Provide the (X, Y) coordinate of the cell's center where the given text is located.  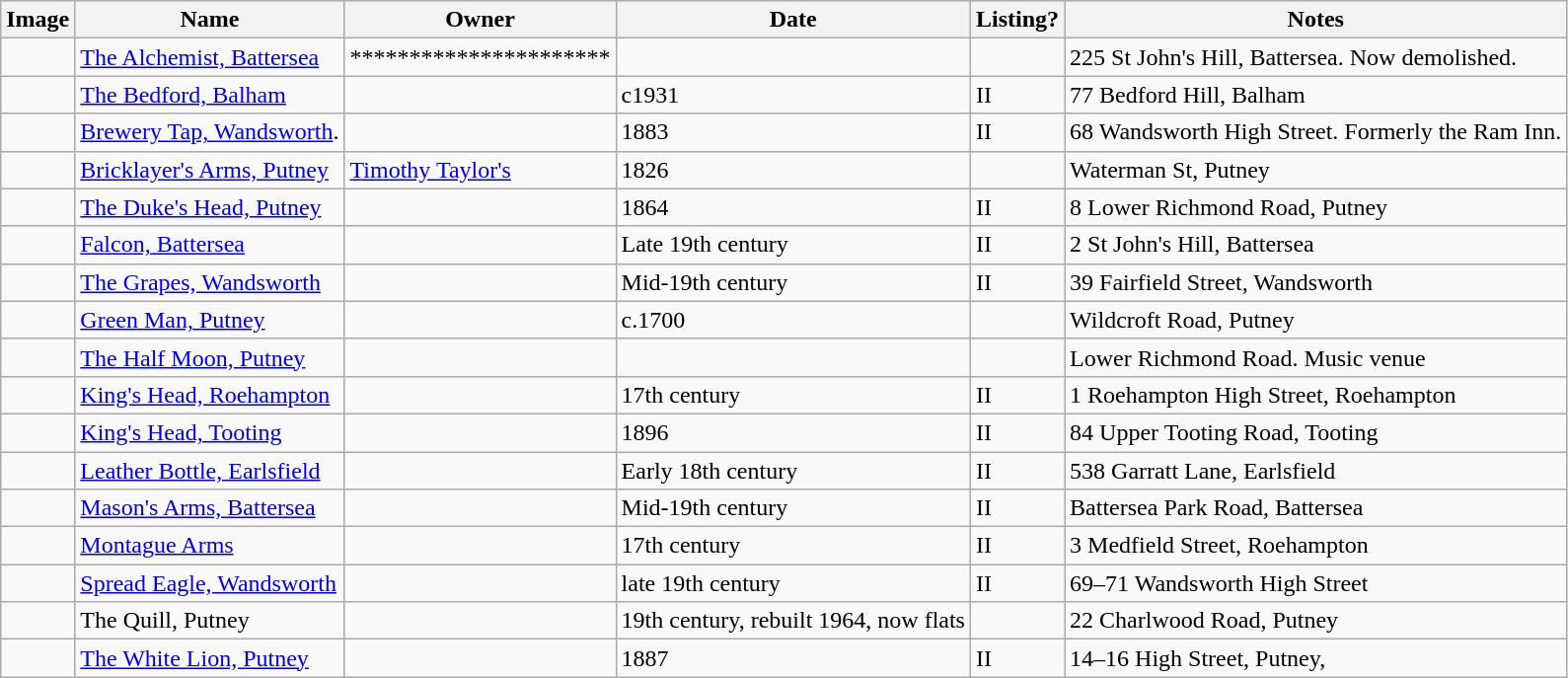
The Bedford, Balham (209, 95)
1896 (793, 432)
39 Fairfield Street, Wandsworth (1316, 282)
Notes (1316, 20)
Lower Richmond Road. Music venue (1316, 357)
The Duke's Head, Putney (209, 207)
c1931 (793, 95)
1826 (793, 170)
Date (793, 20)
Falcon, Battersea (209, 245)
Name (209, 20)
8 Lower Richmond Road, Putney (1316, 207)
Owner (480, 20)
2 St John's Hill, Battersea (1316, 245)
Waterman St, Putney (1316, 170)
1887 (793, 658)
The White Lion, Putney (209, 658)
22 Charlwood Road, Putney (1316, 621)
Spread Eagle, Wandsworth (209, 583)
Bricklayer's Arms, Putney (209, 170)
c.1700 (793, 320)
84 Upper Tooting Road, Tooting (1316, 432)
Early 18th century (793, 471)
69–71 Wandsworth High Street (1316, 583)
King's Head, Tooting (209, 432)
1864 (793, 207)
Mason's Arms, Battersea (209, 508)
Listing? (1016, 20)
Battersea Park Road, Battersea (1316, 508)
Green Man, Putney (209, 320)
********************** (480, 57)
77 Bedford Hill, Balham (1316, 95)
Montague Arms (209, 546)
Image (37, 20)
3 Medfield Street, Roehampton (1316, 546)
Brewery Tap, Wandsworth. (209, 132)
14–16 High Street, Putney, (1316, 658)
1 Roehampton High Street, Roehampton (1316, 395)
19th century, rebuilt 1964, now flats (793, 621)
Leather Bottle, Earlsfield (209, 471)
68 Wandsworth High Street. Formerly the Ram Inn. (1316, 132)
Wildcroft Road, Putney (1316, 320)
The Half Moon, Putney (209, 357)
Timothy Taylor's (480, 170)
King's Head, Roehampton (209, 395)
538 Garratt Lane, Earlsfield (1316, 471)
Late 19th century (793, 245)
late 19th century (793, 583)
225 St John's Hill, Battersea. Now demolished. (1316, 57)
1883 (793, 132)
The Alchemist, Battersea (209, 57)
The Quill, Putney (209, 621)
The Grapes, Wandsworth (209, 282)
